Extract the (x, y) coordinate from the center of the cell holding the provided text.  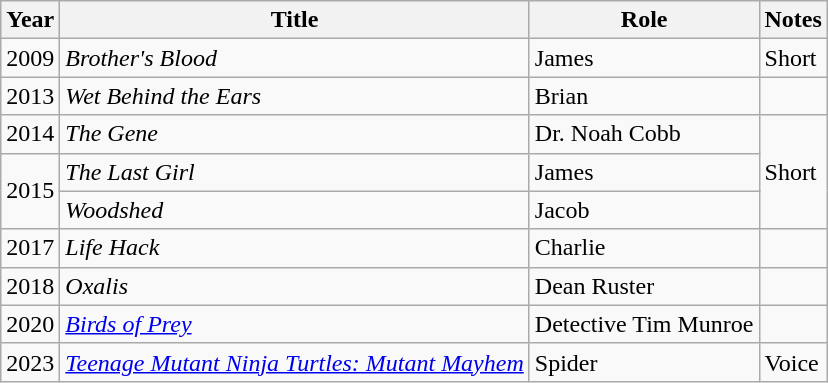
Role (644, 20)
Detective Tim Munroe (644, 324)
Wet Behind the Ears (294, 96)
Birds of Prey (294, 324)
Title (294, 20)
Dr. Noah Cobb (644, 134)
Notes (793, 20)
2023 (30, 362)
2015 (30, 191)
2017 (30, 248)
Jacob (644, 210)
Brother's Blood (294, 58)
The Last Girl (294, 172)
2009 (30, 58)
2013 (30, 96)
Brian (644, 96)
2014 (30, 134)
Oxalis (294, 286)
Woodshed (294, 210)
2018 (30, 286)
Dean Ruster (644, 286)
2020 (30, 324)
The Gene (294, 134)
Spider (644, 362)
Charlie (644, 248)
Life Hack (294, 248)
Teenage Mutant Ninja Turtles: Mutant Mayhem (294, 362)
Voice (793, 362)
Year (30, 20)
